Capture the cell that displays the provided text and extract its (X, Y) central coordinate. 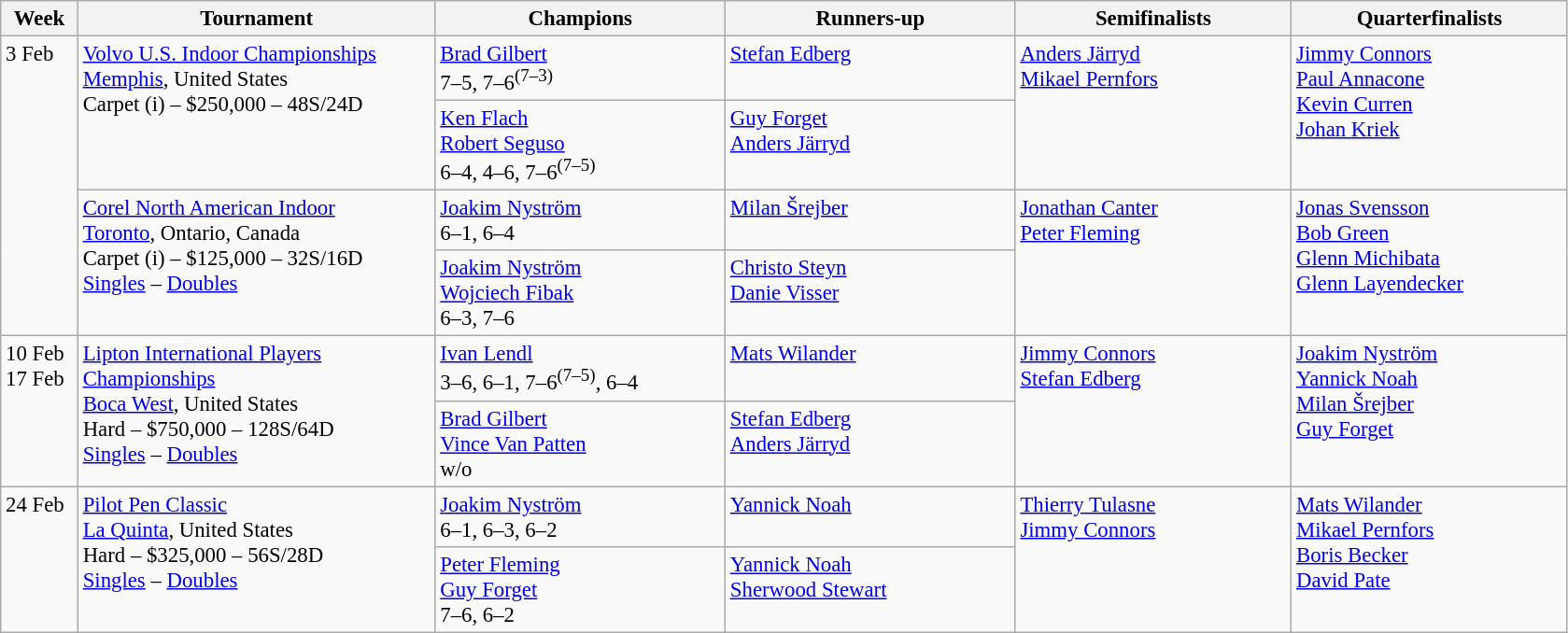
Pilot Pen Classic La Quinta, United StatesHard – $325,000 – 56S/28DSingles – Doubles (256, 559)
Brad Gilbert7–5, 7–6(7–3) (581, 69)
Thierry Tulasne Jimmy Connors (1153, 559)
Lipton International Players Championships Boca West, United StatesHard – $750,000 – 128S/64DSingles – Doubles (256, 411)
Christo Steyn Danie Visser (870, 293)
Joakim Nyström Wojciech Fibak 6–3, 7–6 (581, 293)
Peter Fleming Guy Forget7–6, 6–2 (581, 589)
Semifinalists (1153, 19)
Yannick Noah (870, 517)
Jimmy Connors Paul Annacone Kevin Curren Johan Kriek (1430, 114)
Yannick Noah Sherwood Stewart (870, 589)
Joakim Nyström6–1, 6–3, 6–2 (581, 517)
Ivan Lendl3–6, 6–1, 7–6(7–5), 6–4 (581, 368)
Stefan Edberg (870, 69)
Anders Järryd Mikael Pernfors (1153, 114)
Tournament (256, 19)
Mats Wilander (870, 368)
Mats Wilander Mikael Pernfors Boris Becker David Pate (1430, 559)
Jonathan Canter Peter Fleming (1153, 263)
Joakim Nyström6–1, 6–4 (581, 220)
10 Feb17 Feb (39, 411)
Joakim Nyström Yannick Noah Milan Šrejber Guy Forget (1430, 411)
Guy Forget Anders Järryd (870, 146)
Runners-up (870, 19)
Quarterfinalists (1430, 19)
Jimmy Connors Stefan Edberg (1153, 411)
Ken Flach Robert Seguso6–4, 4–6, 7–6(7–5) (581, 146)
Jonas Svensson Bob Green Glenn Michibata Glenn Layendecker (1430, 263)
Milan Šrejber (870, 220)
Week (39, 19)
3 Feb (39, 187)
24 Feb (39, 559)
Brad Gilbert Vince Van Pattenw/o (581, 443)
Corel North American Indoor Toronto, Ontario, Canada Carpet (i) – $125,000 – 32S/16D Singles – Doubles (256, 263)
Champions (581, 19)
Volvo U.S. Indoor Championships Memphis, United StatesCarpet (i) – $250,000 – 48S/24D (256, 114)
Stefan Edberg Anders Järryd (870, 443)
